Identify which cell holds the provided text, then report its [X, Y] central coordinate. 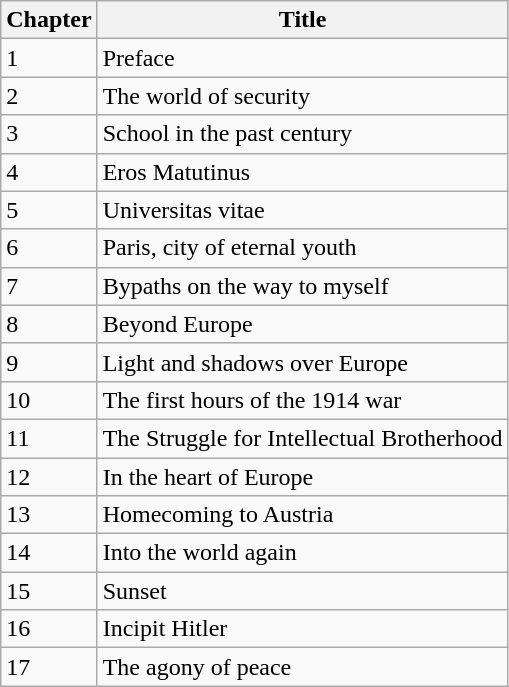
Paris, city of eternal youth [302, 248]
School in the past century [302, 134]
15 [49, 591]
Incipit Hitler [302, 629]
2 [49, 96]
5 [49, 210]
Sunset [302, 591]
10 [49, 400]
Homecoming to Austria [302, 515]
6 [49, 248]
The agony of peace [302, 667]
17 [49, 667]
The first hours of the 1914 war [302, 400]
Preface [302, 58]
13 [49, 515]
Bypaths on the way to myself [302, 286]
Into the world again [302, 553]
11 [49, 438]
14 [49, 553]
The world of security [302, 96]
1 [49, 58]
The Struggle for Intellectual Brotherhood [302, 438]
Beyond Europe [302, 324]
16 [49, 629]
In the heart of Europe [302, 477]
3 [49, 134]
Chapter [49, 20]
12 [49, 477]
Universitas vitae [302, 210]
4 [49, 172]
7 [49, 286]
Eros Matutinus [302, 172]
Title [302, 20]
9 [49, 362]
Light and shadows over Europe [302, 362]
8 [49, 324]
